Extract the (x, y) coordinate from the center of the cell holding the provided text.  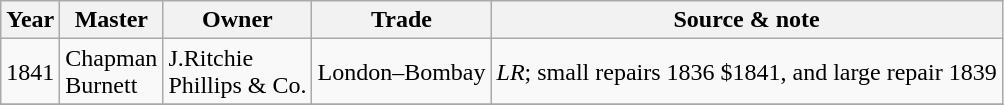
Master (112, 20)
Source & note (746, 20)
1841 (30, 72)
Year (30, 20)
LR; small repairs 1836 $1841, and large repair 1839 (746, 72)
J.RitchiePhillips & Co. (238, 72)
ChapmanBurnett (112, 72)
Owner (238, 20)
Trade (402, 20)
London–Bombay (402, 72)
